Extract the [X, Y] coordinate from the center of the cell holding the provided text.  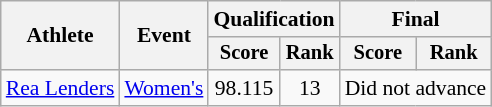
Women's [164, 88]
Qualification [274, 19]
Rea Lenders [60, 88]
Athlete [60, 36]
Final [416, 19]
98.115 [244, 88]
Did not advance [416, 88]
13 [310, 88]
Event [164, 36]
